Return the (x, y) coordinate for the center point of the cell that contains the specified text.  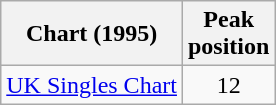
12 (228, 85)
Chart (1995) (92, 34)
Peakposition (228, 34)
UK Singles Chart (92, 85)
